Determine the [X, Y] coordinate at the center of the cell enclosing the given text.  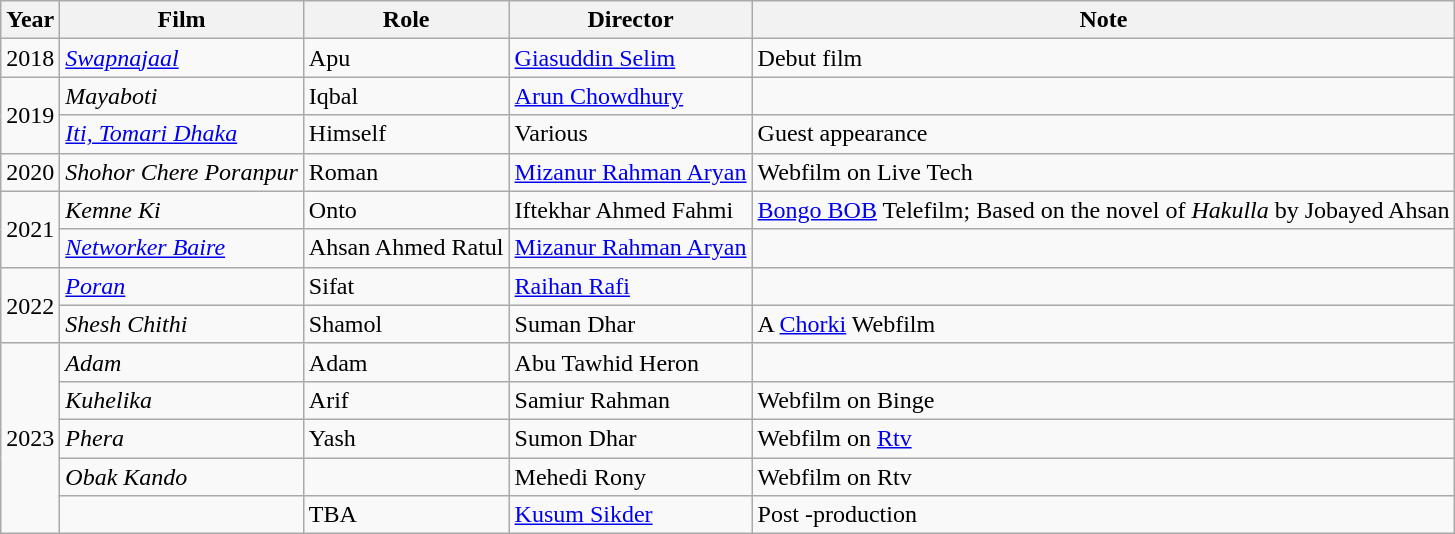
2018 [30, 58]
Giasuddin Selim [630, 58]
Sifat [406, 286]
Samiur Rahman [630, 400]
Year [30, 20]
Ahsan Ahmed Ratul [406, 248]
Suman Dhar [630, 324]
2022 [30, 305]
Obak Kando [182, 477]
Role [406, 20]
2019 [30, 115]
Swapnajaal [182, 58]
Kusum Sikder [630, 515]
Shohor Chere Poranpur [182, 172]
2021 [30, 229]
Himself [406, 134]
Arif [406, 400]
2020 [30, 172]
Shesh Chithi [182, 324]
Abu Tawhid Heron [630, 362]
Iqbal [406, 96]
Mehedi Rony [630, 477]
Webfilm on Live Tech [1104, 172]
2023 [30, 438]
Roman [406, 172]
Poran [182, 286]
Networker Baire [182, 248]
Phera [182, 438]
Director [630, 20]
Various [630, 134]
A Chorki Webfilm [1104, 324]
Debut film [1104, 58]
Bongo BOB Telefilm; Based on the novel of Hakulla by Jobayed Ahsan [1104, 210]
Apu [406, 58]
Raihan Rafi [630, 286]
Film [182, 20]
Kuhelika [182, 400]
Iftekhar Ahmed Fahmi [630, 210]
Arun Chowdhury [630, 96]
Iti, Tomari Dhaka [182, 134]
Webfilm on Binge [1104, 400]
Mayaboti [182, 96]
Guest appearance [1104, 134]
Sumon Dhar [630, 438]
Onto [406, 210]
Post -production [1104, 515]
TBA [406, 515]
Shamol [406, 324]
Kemne Ki [182, 210]
Note [1104, 20]
Yash [406, 438]
